Determine the [x, y] coordinate at the center of the cell enclosing the given text.  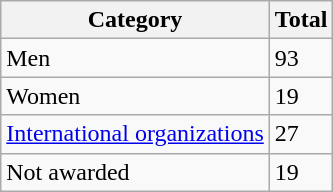
27 [301, 134]
Not awarded [136, 172]
Total [301, 20]
International organizations [136, 134]
Men [136, 58]
Women [136, 96]
93 [301, 58]
Category [136, 20]
